Find where the given text appears and provide that cell's center as [X, Y] coordinate. 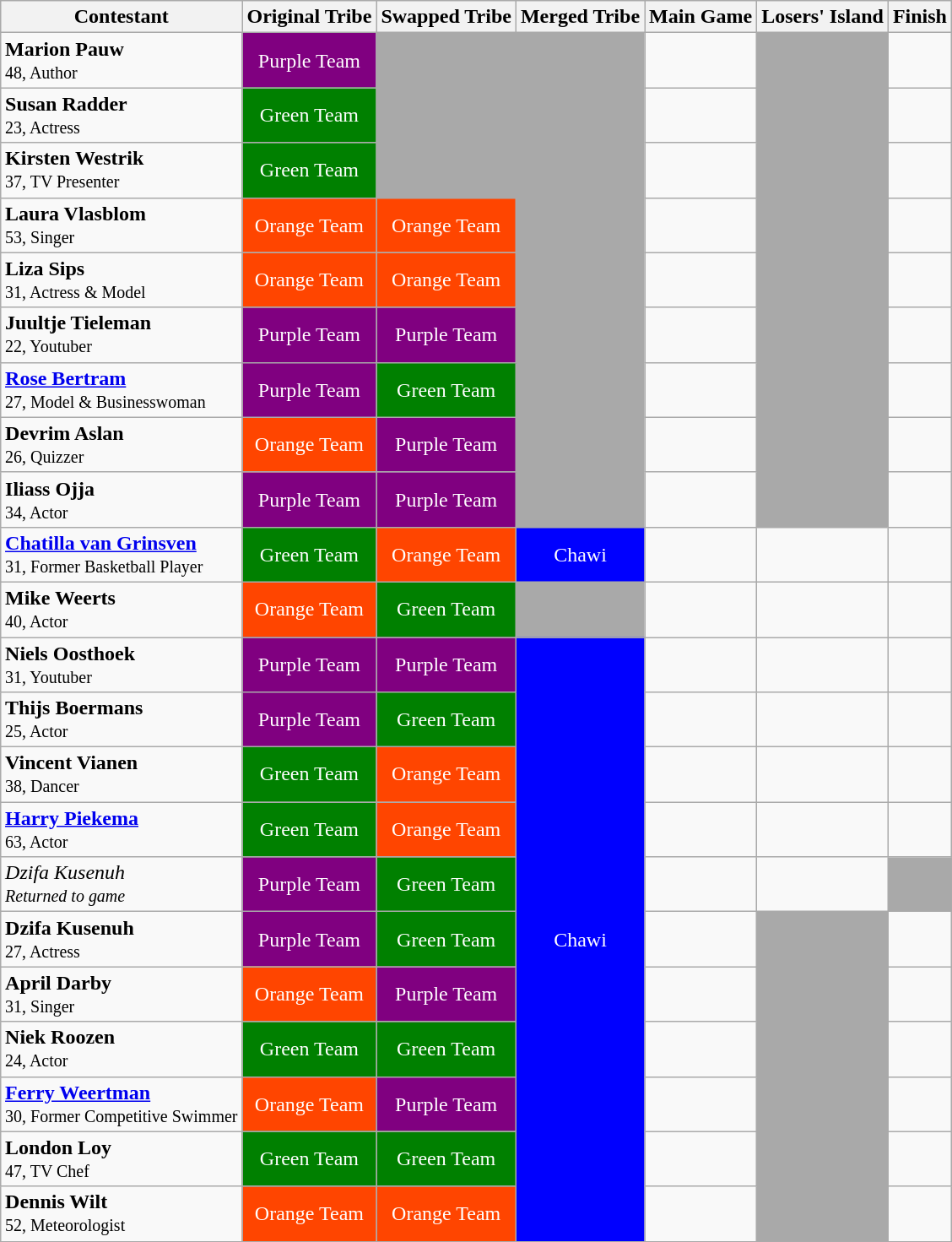
Merged Tribe [580, 17]
Niels Oosthoek31, Youtuber [122, 664]
Original Tribe [309, 17]
Thijs Boermans25, Actor [122, 719]
Rose Bertram27, Model & Businesswoman [122, 390]
London Loy47, TV Chef [122, 1158]
Susan Radder23, Actress [122, 115]
Main Game [700, 17]
April Darby31, Singer [122, 995]
Dzifa KusenuhReturned to game [122, 885]
Contestant [122, 17]
Liza Sips31, Actress & Model [122, 280]
Iliass Ojja34, Actor [122, 500]
Dennis Wilt52, Meteorologist [122, 1214]
Chatilla van Grinsven31, Former Basketball Player [122, 554]
Harry Piekema63, Actor [122, 829]
Losers' Island [823, 17]
Dzifa Kusenuh27, Actress [122, 939]
Vincent Vianen38, Dancer [122, 775]
Finish [920, 17]
Niek Roozen24, Actor [122, 1049]
Devrim Aslan26, Quizzer [122, 444]
Ferry Weertman30, Former Competitive Swimmer [122, 1104]
Mike Weerts40, Actor [122, 610]
Swapped Tribe [446, 17]
Kirsten Westrik37, TV Presenter [122, 171]
Marion Pauw48, Author [122, 61]
Juultje Tieleman22, Youtuber [122, 334]
Laura Vlasblom53, Singer [122, 225]
